Detect which cell encompasses the target text, then output its [x, y] center coordinate. 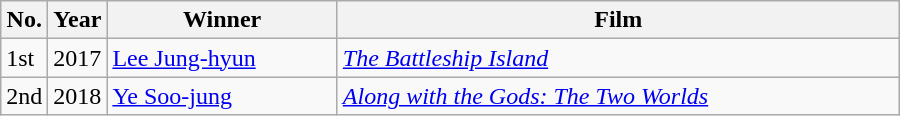
Film [618, 20]
2nd [24, 96]
1st [24, 58]
Year [78, 20]
Lee Jung-hyun [222, 58]
The Battleship Island [618, 58]
Ye Soo-jung [222, 96]
Along with the Gods: The Two Worlds [618, 96]
Winner [222, 20]
No. [24, 20]
2017 [78, 58]
2018 [78, 96]
